For the text-containing cell, return its midpoint in [x, y] coordinate format. 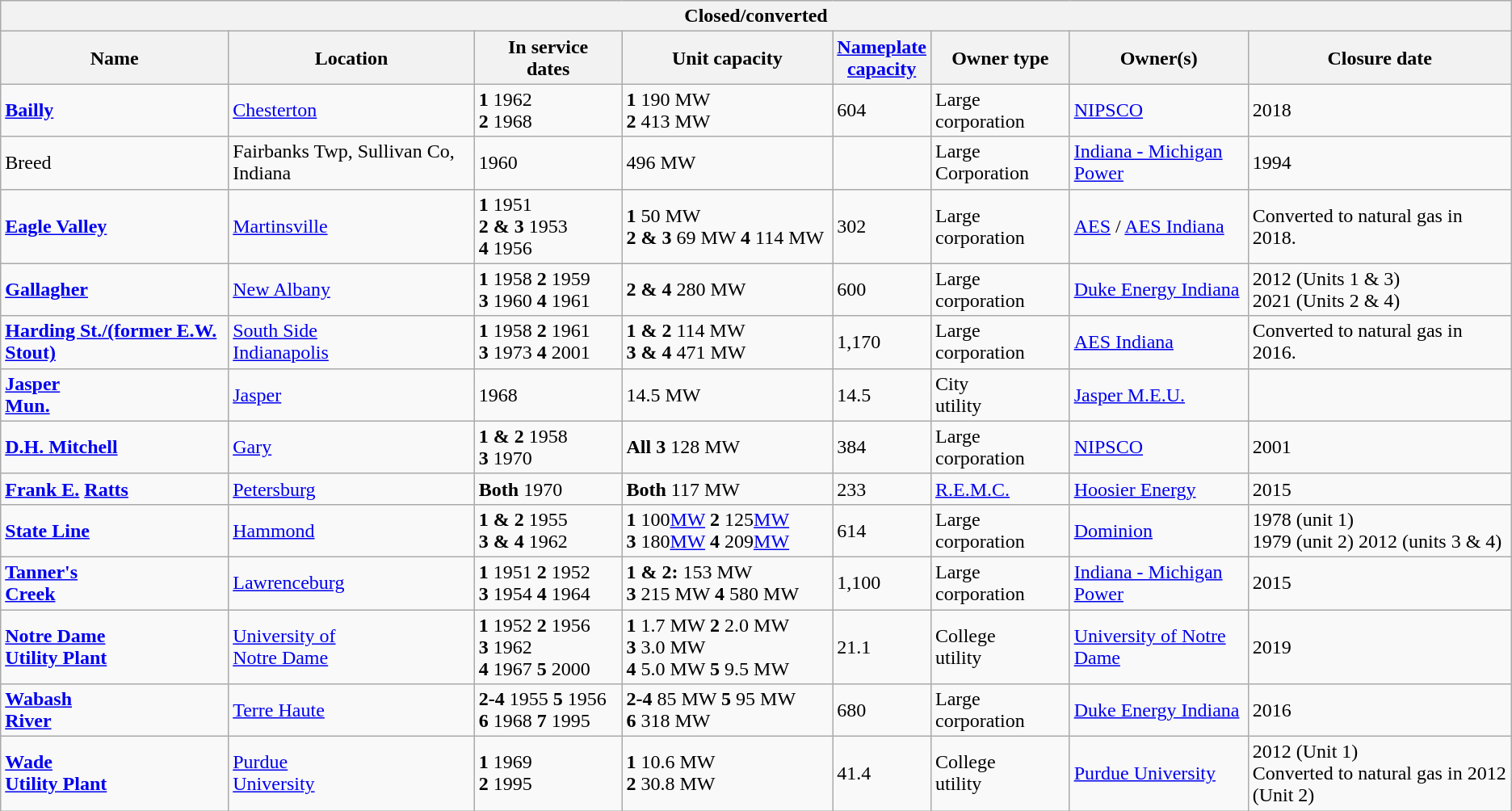
1 & 2 19583 1970 [548, 448]
WabashRiver [115, 711]
Harding St./(former E.W. Stout) [115, 342]
Jasper M.E.U. [1158, 394]
2-4 1955 5 19566 1968 7 1995 [548, 711]
Martinsville [352, 226]
1,170 [882, 342]
1 1958 2 19593 1960 4 1961 [548, 289]
Bailly [115, 110]
Converted to natural gas in 2016. [1380, 342]
14.5 [882, 394]
1 50 MW 2 & 3 69 MW 4 114 MW [727, 226]
Jasper [352, 394]
AES Indiana [1158, 342]
Cityutility [1000, 394]
1 1952 2 1956 3 19624 1967 5 2000 [548, 646]
2018 [1380, 110]
2019 [1380, 646]
State Line [115, 530]
302 [882, 226]
1 190 MW2 413 MW [727, 110]
600 [882, 289]
Frank E. Ratts [115, 489]
University of Notre Dame [1158, 646]
Name [115, 58]
Lawrenceburg [352, 583]
2 & 4 280 MW [727, 289]
1 1958 2 19613 1973 4 2001 [548, 342]
1 1951 2 & 3 1953 4 1956 [548, 226]
JasperMun. [115, 394]
Breed [115, 163]
2001 [1380, 448]
2012 (Unit 1)Converted to natural gas in 2012 (Unit 2) [1380, 774]
WadeUtility Plant [115, 774]
Hammond [352, 530]
Large corporation [1000, 226]
Both 117 MW [727, 489]
Closure date [1380, 58]
21.1 [882, 646]
496 MW [727, 163]
New Albany [352, 289]
384 [882, 448]
1 19692 1995 [548, 774]
1,100 [882, 583]
41.4 [882, 774]
R.E.M.C. [1000, 489]
South SideIndianapolis [352, 342]
1 19622 1968 [548, 110]
Chesterton [352, 110]
Gallagher [115, 289]
1 100MW 2 125MW3 180MW 4 209MW [727, 530]
2-4 85 MW 5 95 MW6 318 MW [727, 711]
1 & 2: 153 MW3 215 MW 4 580 MW [727, 583]
2012 (Units 1 & 3)2021 (Units 2 & 4) [1380, 289]
614 [882, 530]
Notre DameUtility Plant [115, 646]
680 [882, 711]
Tanner'sCreek [115, 583]
D.H. Mitchell [115, 448]
Closed/converted [756, 16]
233 [882, 489]
All 3 128 MW [727, 448]
1968 [548, 394]
Owner type [1000, 58]
1 & 2 19553 & 4 1962 [548, 530]
Unit capacity [727, 58]
AES / AES Indiana [1158, 226]
2016 [1380, 711]
604 [882, 110]
Eagle Valley [115, 226]
1 1951 2 19523 1954 4 1964 [548, 583]
PurdueUniversity [352, 774]
Petersburg [352, 489]
Purdue University [1158, 774]
Terre Haute [352, 711]
Both 1970 [548, 489]
1 1.7 MW 2 2.0 MW 3 3.0 MW4 5.0 MW 5 9.5 MW [727, 646]
Fairbanks Twp, Sullivan Co, Indiana [352, 163]
Converted to natural gas in 2018. [1380, 226]
Dominion [1158, 530]
14.5 MW [727, 394]
1978 (unit 1)1979 (unit 2) 2012 (units 3 & 4) [1380, 530]
1 & 2 114 MW3 & 4 471 MW [727, 342]
University ofNotre Dame [352, 646]
Owner(s) [1158, 58]
1 10.6 MW2 30.8 MW [727, 774]
In servicedates [548, 58]
1994 [1380, 163]
Gary [352, 448]
Location [352, 58]
1960 [548, 163]
Hoosier Energy [1158, 489]
Large Corporation [1000, 163]
Nameplatecapacity [882, 58]
